Determine the (x, y) coordinate at the center of the cell enclosing the given text.  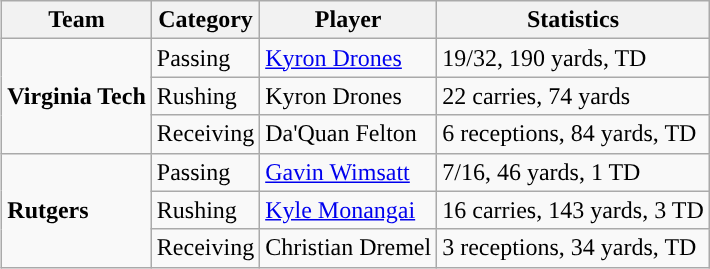
Kyle Monangai (348, 210)
Gavin Wimsatt (348, 172)
16 carries, 143 yards, 3 TD (574, 210)
22 carries, 74 yards (574, 96)
Da'Quan Felton (348, 134)
Team (77, 20)
Statistics (574, 20)
19/32, 190 yards, TD (574, 58)
Rutgers (77, 210)
3 receptions, 34 yards, TD (574, 248)
7/16, 46 yards, 1 TD (574, 172)
6 receptions, 84 yards, TD (574, 134)
Virginia Tech (77, 96)
Christian Dremel (348, 248)
Category (205, 20)
Player (348, 20)
